Detect which cell encompasses the target text, then output its [x, y] center coordinate. 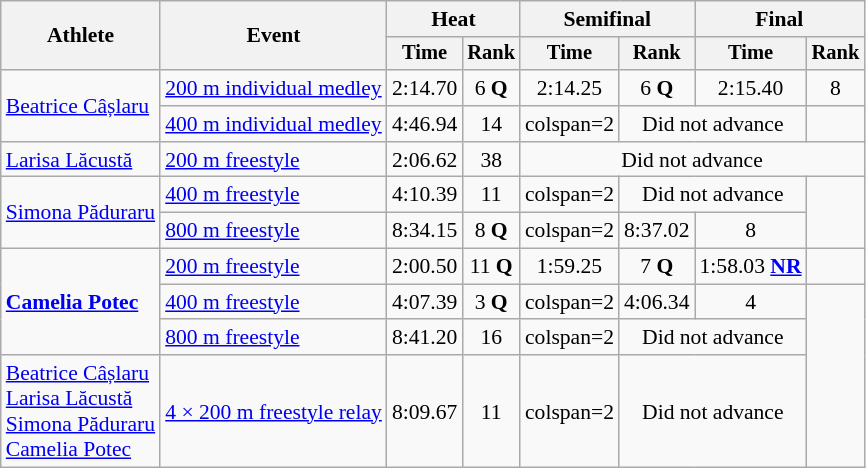
Athlete [80, 36]
4:06.34 [656, 302]
2:15.40 [750, 88]
38 [491, 160]
2:00.50 [424, 267]
Simona Păduraru [80, 212]
Heat [454, 19]
2:06.62 [424, 160]
Larisa Lăcustă [80, 160]
8:09.67 [424, 411]
7 Q [656, 267]
8:37.02 [656, 231]
Beatrice Câșlaru [80, 106]
2:14.25 [570, 88]
400 m individual medley [274, 124]
16 [491, 338]
8:41.20 [424, 338]
4 × 200 m freestyle relay [274, 411]
1:58.03 NR [750, 267]
200 m individual medley [274, 88]
Camelia Potec [80, 302]
1:59.25 [570, 267]
14 [491, 124]
4:10.39 [424, 195]
11 Q [491, 267]
2:14.70 [424, 88]
Event [274, 36]
Beatrice CâșlaruLarisa LăcustăSimona PăduraruCamelia Potec [80, 411]
4:07.39 [424, 302]
3 Q [491, 302]
4:46.94 [424, 124]
8:34.15 [424, 231]
4 [750, 302]
Semifinal [608, 19]
Final [779, 19]
8 Q [491, 231]
